Find where the given text appears and provide that cell's center as (X, Y) coordinate. 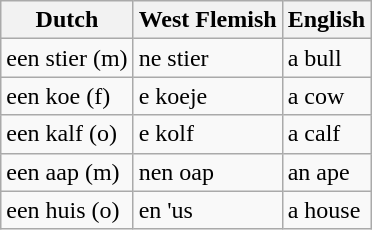
Dutch (67, 20)
a bull (326, 58)
e kolf (208, 134)
an ape (326, 172)
West Flemish (208, 20)
ne stier (208, 58)
a cow (326, 96)
een kalf (o) (67, 134)
een aap (m) (67, 172)
a house (326, 210)
e koeje (208, 96)
een huis (o) (67, 210)
een stier (m) (67, 58)
a calf (326, 134)
een koe (f) (67, 96)
English (326, 20)
nen oap (208, 172)
en 'us (208, 210)
